Detect which cell encompasses the target text, then output its (X, Y) center coordinate. 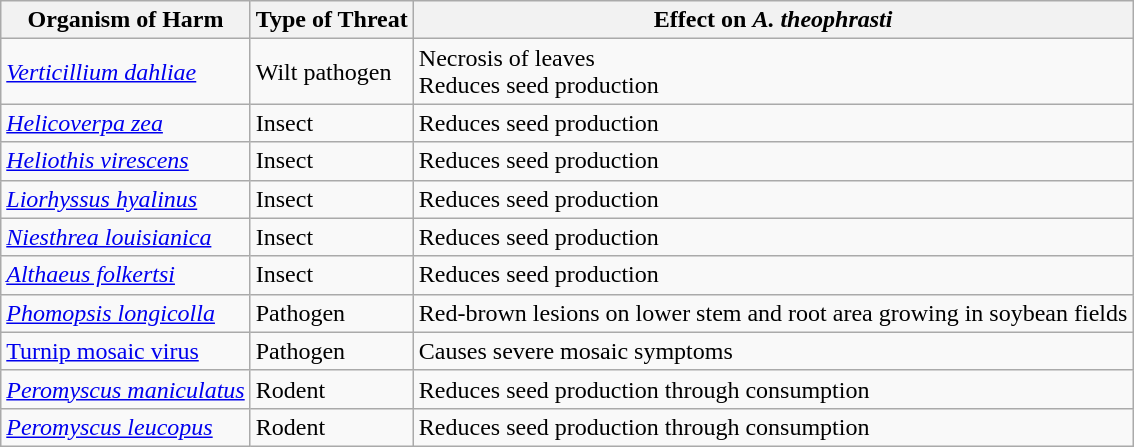
Red-brown lesions on lower stem and root area growing in soybean fields (773, 313)
Heliothis virescens (126, 161)
Liorhyssus hyalinus (126, 199)
Peromyscus maniculatus (126, 389)
Necrosis of leavesReduces seed production (773, 72)
Helicoverpa zea (126, 123)
Peromyscus leucopus (126, 427)
Type of Threat (332, 20)
Niesthrea louisianica (126, 237)
Causes severe mosaic symptoms (773, 351)
Organism of Harm (126, 20)
Wilt pathogen (332, 72)
Turnip mosaic virus (126, 351)
Phomopsis longicolla (126, 313)
Verticillium dahliae (126, 72)
Althaeus folkertsi (126, 275)
Effect on A. theophrasti (773, 20)
